Scan for the cell matching the given text and deliver its [x, y] coordinate at center. 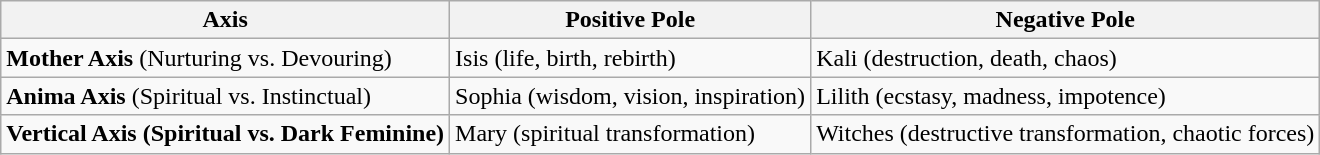
Sophia (wisdom, vision, inspiration) [630, 96]
Kali (destruction, death, chaos) [1066, 58]
Anima Axis (Spiritual vs. Instinctual) [226, 96]
Isis (life, birth, rebirth) [630, 58]
Lilith (ecstasy, madness, impotence) [1066, 96]
Axis [226, 20]
Vertical Axis (Spiritual vs. Dark Feminine) [226, 134]
Positive Pole [630, 20]
Mother Axis (Nurturing vs. Devouring) [226, 58]
Negative Pole [1066, 20]
Mary (spiritual transformation) [630, 134]
Witches (destructive transformation, chaotic forces) [1066, 134]
